Capture the cell that displays the provided text and extract its (X, Y) central coordinate. 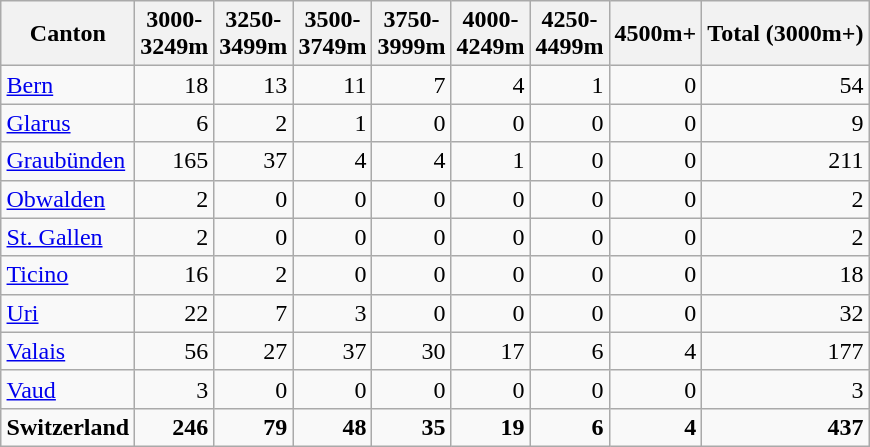
54 (786, 85)
4000-4249m (490, 34)
35 (412, 427)
Bern (68, 85)
177 (786, 351)
30 (412, 351)
16 (174, 275)
Valais (68, 351)
St. Gallen (68, 237)
11 (332, 85)
165 (174, 161)
Obwalden (68, 199)
17 (490, 351)
Vaud (68, 389)
19 (490, 427)
9 (786, 123)
Switzerland (68, 427)
246 (174, 427)
Graubünden (68, 161)
3000-3249m (174, 34)
4250-4499m (570, 34)
Ticino (68, 275)
27 (254, 351)
3500-3749m (332, 34)
13 (254, 85)
Total (3000m+) (786, 34)
3750-3999m (412, 34)
Glarus (68, 123)
79 (254, 427)
4500m+ (656, 34)
437 (786, 427)
32 (786, 313)
3250-3499m (254, 34)
48 (332, 427)
211 (786, 161)
56 (174, 351)
Canton (68, 34)
Uri (68, 313)
22 (174, 313)
